Provide the [X, Y] coordinate of the cell's center where the given text is located.  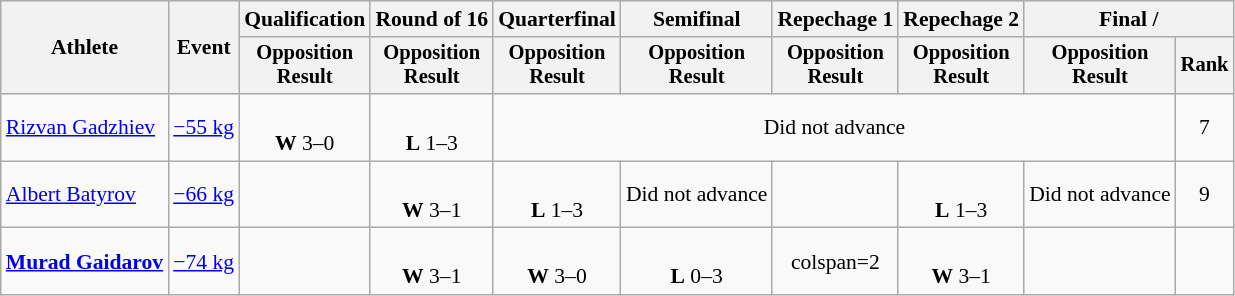
Albert Batyrov [84, 194]
Event [204, 48]
Rizvan Gadzhiev [84, 128]
−55 kg [204, 128]
L 0–3 [697, 262]
−74 kg [204, 262]
−66 kg [204, 194]
7 [1205, 128]
colspan=2 [835, 262]
Final / [1128, 19]
Round of 16 [432, 19]
Repechage 2 [961, 19]
Repechage 1 [835, 19]
Semifinal [697, 19]
9 [1205, 194]
Qualification [304, 19]
Rank [1205, 66]
Athlete [84, 48]
Quarterfinal [557, 19]
Murad Gaidarov [84, 262]
